Output the [X, Y] coordinate of the center of the cell containing the given text.  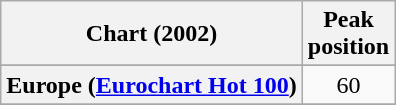
60 [348, 85]
Peakposition [348, 34]
Europe (Eurochart Hot 100) [152, 85]
Chart (2002) [152, 34]
